Search for the cell housing the specified text and yield its [X, Y] center coordinate. 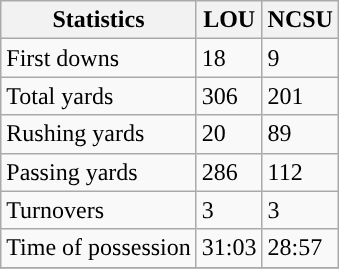
Turnovers [99, 210]
LOU [229, 20]
9 [300, 58]
Passing yards [99, 172]
306 [229, 96]
18 [229, 58]
31:03 [229, 248]
89 [300, 134]
Rushing yards [99, 134]
112 [300, 172]
First downs [99, 58]
Total yards [99, 96]
286 [229, 172]
Time of possession [99, 248]
28:57 [300, 248]
Statistics [99, 20]
201 [300, 96]
NCSU [300, 20]
20 [229, 134]
